From the cell containing the given text, extract its center point as (x, y) coordinate. 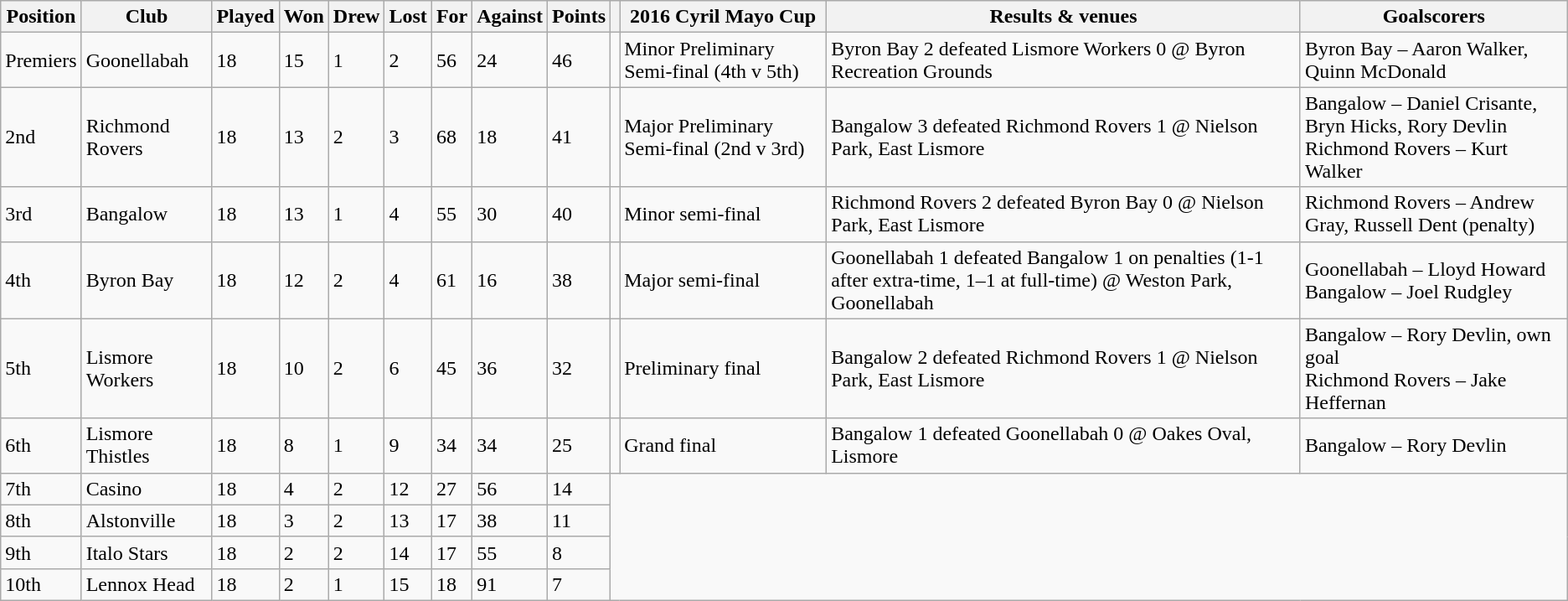
Bangalow – Daniel Crisante, Bryn Hicks, Rory DevlinRichmond Rovers – Kurt Walker (1434, 137)
Grand final (724, 446)
Goonellabah (147, 60)
61 (451, 280)
Major semi-final (724, 280)
Won (303, 17)
40 (578, 215)
Byron Bay – Aaron Walker, Quinn McDonald (1434, 60)
3rd (41, 215)
Lismore Workers (147, 369)
Bangalow – Rory Devlin (1434, 446)
6 (408, 369)
For (451, 17)
Bangalow 2 defeated Richmond Rovers 1 @ Nielson Park, East Lismore (1064, 369)
Bangalow – Rory Devlin, own goalRichmond Rovers – Jake Heffernan (1434, 369)
91 (510, 584)
Premiers (41, 60)
7th (41, 489)
Bangalow (147, 215)
Casino (147, 489)
Byron Bay 2 defeated Lismore Workers 0 @ Byron Recreation Grounds (1064, 60)
45 (451, 369)
Goonellabah – Lloyd HowardBangalow – Joel Rudgley (1434, 280)
Richmond Rovers 2 defeated Byron Bay 0 @ Nielson Park, East Lismore (1064, 215)
68 (451, 137)
Played (245, 17)
Byron Bay (147, 280)
41 (578, 137)
Drew (357, 17)
30 (510, 215)
Preliminary final (724, 369)
Lennox Head (147, 584)
5th (41, 369)
Lost (408, 17)
Bangalow 1 defeated Goonellabah 0 @ Oakes Oval, Lismore (1064, 446)
9 (408, 446)
Minor semi-final (724, 215)
16 (510, 280)
10th (41, 584)
25 (578, 446)
6th (41, 446)
2016 Cyril Mayo Cup (724, 17)
Position (41, 17)
Major Preliminary Semi-final (2nd v 3rd) (724, 137)
Results & venues (1064, 17)
7 (578, 584)
27 (451, 489)
24 (510, 60)
46 (578, 60)
36 (510, 369)
Richmond Rovers (147, 137)
8th (41, 521)
9th (41, 552)
Goalscorers (1434, 17)
Goonellabah 1 defeated Bangalow 1 on penalties (1-1 after extra-time, 1–1 at full-time) @ Weston Park, Goonellabah (1064, 280)
10 (303, 369)
2nd (41, 137)
Lismore Thistles (147, 446)
Alstonville (147, 521)
Richmond Rovers – Andrew Gray, Russell Dent (penalty) (1434, 215)
Bangalow 3 defeated Richmond Rovers 1 @ Nielson Park, East Lismore (1064, 137)
32 (578, 369)
Points (578, 17)
11 (578, 521)
Italo Stars (147, 552)
Club (147, 17)
Against (510, 17)
Minor Preliminary Semi-final (4th v 5th) (724, 60)
4th (41, 280)
